Identify which cell holds the provided text, then report its [X, Y] central coordinate. 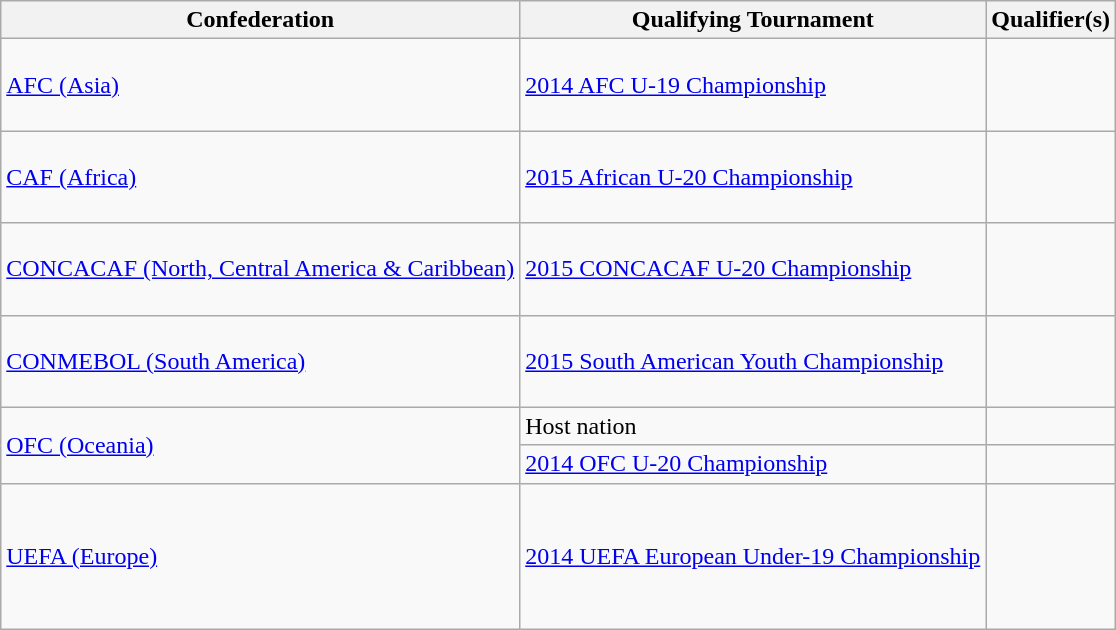
CONCACAF (North, Central America & Caribbean) [260, 269]
2015 CONCACAF U-20 Championship [753, 269]
2014 UEFA European Under-19 Championship [753, 556]
UEFA (Europe) [260, 556]
Confederation [260, 20]
2014 AFC U-19 Championship [753, 85]
Qualifying Tournament [753, 20]
2015 African U-20 Championship [753, 177]
2014 OFC U-20 Championship [753, 464]
OFC (Oceania) [260, 445]
CAF (Africa) [260, 177]
Qualifier(s) [1051, 20]
2015 South American Youth Championship [753, 361]
Host nation [753, 426]
CONMEBOL (South America) [260, 361]
AFC (Asia) [260, 85]
